Search for the cell housing the specified text and yield its [X, Y] center coordinate. 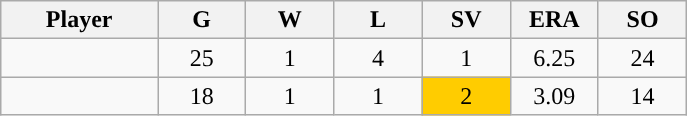
24 [642, 58]
4 [378, 58]
G [202, 20]
14 [642, 96]
W [290, 20]
SV [466, 20]
25 [202, 58]
ERA [554, 20]
6.25 [554, 58]
3.09 [554, 96]
18 [202, 96]
2 [466, 96]
Player [80, 20]
L [378, 20]
SO [642, 20]
